Search for the cell housing the specified text and yield its (X, Y) center coordinate. 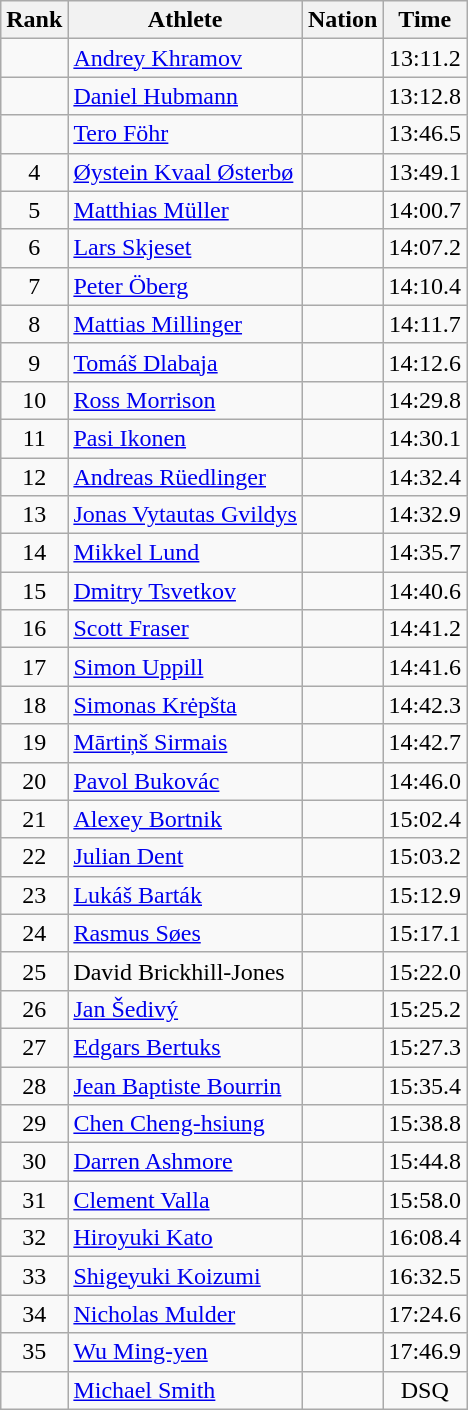
16 (34, 629)
15:03.2 (425, 857)
14:12.6 (425, 362)
14:11.7 (425, 324)
Shigeyuki Koizumi (186, 1276)
15:17.1 (425, 933)
Rasmus Søes (186, 933)
14 (34, 553)
14:29.8 (425, 400)
14:35.7 (425, 553)
31 (34, 1200)
14:41.6 (425, 667)
15:58.0 (425, 1200)
David Brickhill-Jones (186, 971)
14:41.2 (425, 629)
34 (34, 1314)
16:08.4 (425, 1238)
16:32.5 (425, 1276)
Andrey Khramov (186, 58)
Darren Ashmore (186, 1162)
15:44.8 (425, 1162)
Jean Baptiste Bourrin (186, 1085)
13:12.8 (425, 96)
Dmitry Tsvetkov (186, 591)
19 (34, 743)
15:38.8 (425, 1124)
Clement Valla (186, 1200)
Nicholas Mulder (186, 1314)
Alexey Bortnik (186, 819)
14:07.2 (425, 248)
15:27.3 (425, 1047)
4 (34, 172)
DSQ (425, 1390)
20 (34, 781)
Lars Skjeset (186, 248)
Chen Cheng-hsiung (186, 1124)
7 (34, 286)
14:30.1 (425, 438)
14:00.7 (425, 210)
Hiroyuki Kato (186, 1238)
24 (34, 933)
18 (34, 705)
12 (34, 477)
Mārtiņš Sirmais (186, 743)
Jan Šedivý (186, 1009)
8 (34, 324)
Øystein Kvaal Østerbø (186, 172)
28 (34, 1085)
11 (34, 438)
14:42.3 (425, 705)
23 (34, 895)
Athlete (186, 20)
14:46.0 (425, 781)
Michael Smith (186, 1390)
13:46.5 (425, 134)
17 (34, 667)
6 (34, 248)
15:22.0 (425, 971)
25 (34, 971)
Simon Uppill (186, 667)
22 (34, 857)
17:24.6 (425, 1314)
Andreas Rüedlinger (186, 477)
30 (34, 1162)
33 (34, 1276)
Julian Dent (186, 857)
15:02.4 (425, 819)
26 (34, 1009)
Pavol Bukovác (186, 781)
27 (34, 1047)
13:11.2 (425, 58)
Peter Öberg (186, 286)
35 (34, 1352)
15:25.2 (425, 1009)
15:12.9 (425, 895)
10 (34, 400)
13:49.1 (425, 172)
9 (34, 362)
Lukáš Barták (186, 895)
Edgars Bertuks (186, 1047)
21 (34, 819)
14:32.9 (425, 515)
Rank (34, 20)
Ross Morrison (186, 400)
14:10.4 (425, 286)
14:42.7 (425, 743)
15:35.4 (425, 1085)
29 (34, 1124)
Mikkel Lund (186, 553)
Pasi Ikonen (186, 438)
13 (34, 515)
Mattias Millinger (186, 324)
32 (34, 1238)
17:46.9 (425, 1352)
Scott Fraser (186, 629)
Wu Ming-yen (186, 1352)
14:32.4 (425, 477)
Tero Föhr (186, 134)
Matthias Müller (186, 210)
5 (34, 210)
Tomáš Dlabaja (186, 362)
Simonas Krėpšta (186, 705)
Nation (342, 20)
14:40.6 (425, 591)
Daniel Hubmann (186, 96)
Jonas Vytautas Gvildys (186, 515)
15 (34, 591)
Time (425, 20)
